For the text-containing cell, return its midpoint in [x, y] coordinate format. 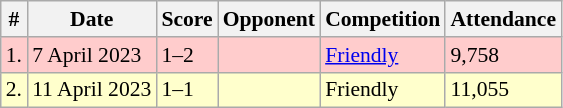
1–1 [186, 90]
Date [92, 19]
Score [186, 19]
7 April 2023 [92, 55]
11 April 2023 [92, 90]
Attendance [503, 19]
Competition [382, 19]
Opponent [270, 19]
1–2 [186, 55]
9,758 [503, 55]
11,055 [503, 90]
2. [14, 90]
1. [14, 55]
# [14, 19]
